Find where the given text appears and provide that cell's center as (x, y) coordinate. 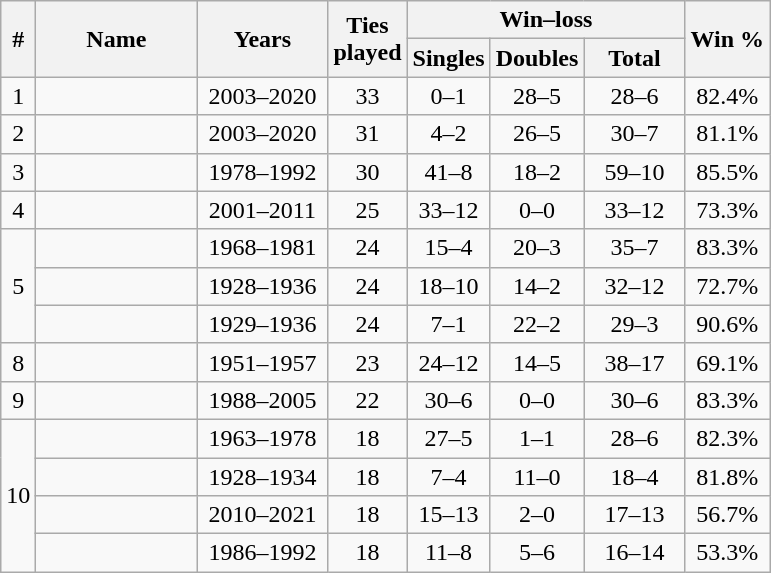
2 (18, 134)
Doubles (537, 58)
82.4% (728, 96)
41–8 (448, 172)
59–10 (634, 172)
0–1 (448, 96)
4–2 (448, 134)
72.7% (728, 286)
81.1% (728, 134)
25 (368, 210)
1929–1936 (262, 324)
1951–1957 (262, 362)
29–3 (634, 324)
22–2 (537, 324)
9 (18, 400)
Tiesplayed (368, 39)
85.5% (728, 172)
11–8 (448, 553)
30 (368, 172)
53.3% (728, 553)
38–17 (634, 362)
# (18, 39)
82.3% (728, 438)
27–5 (448, 438)
1986–1992 (262, 553)
2001–2011 (262, 210)
26–5 (537, 134)
5 (18, 286)
18–4 (634, 477)
33 (368, 96)
32–12 (634, 286)
Years (262, 39)
1963–1978 (262, 438)
Singles (448, 58)
14–2 (537, 286)
1988–2005 (262, 400)
23 (368, 362)
69.1% (728, 362)
1–1 (537, 438)
90.6% (728, 324)
Win–loss (546, 20)
11–0 (537, 477)
24–12 (448, 362)
5–6 (537, 553)
Win % (728, 39)
16–14 (634, 553)
8 (18, 362)
15–4 (448, 248)
3 (18, 172)
1928–1934 (262, 477)
Name (116, 39)
28–5 (537, 96)
2010–2021 (262, 515)
17–13 (634, 515)
4 (18, 210)
Total (634, 58)
2–0 (537, 515)
10 (18, 495)
18–2 (537, 172)
15–13 (448, 515)
20–3 (537, 248)
56.7% (728, 515)
14–5 (537, 362)
7–1 (448, 324)
7–4 (448, 477)
18–10 (448, 286)
31 (368, 134)
35–7 (634, 248)
30–7 (634, 134)
1978–1992 (262, 172)
1968–1981 (262, 248)
22 (368, 400)
81.8% (728, 477)
1928–1936 (262, 286)
1 (18, 96)
73.3% (728, 210)
